Return [x, y] of the center of cell containing provided text 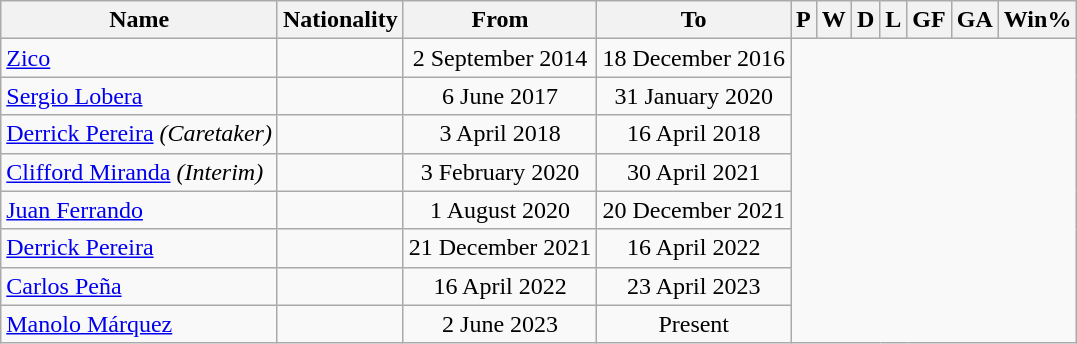
Win% [1038, 20]
To [694, 20]
GA [974, 20]
W [834, 20]
30 April 2021 [694, 172]
From [500, 20]
2 June 2023 [500, 324]
Manolo Márquez [140, 324]
3 February 2020 [500, 172]
Derrick Pereira [140, 248]
P [804, 20]
16 April 2018 [694, 134]
31 January 2020 [694, 96]
Nationality [340, 20]
6 June 2017 [500, 96]
Sergio Lobera [140, 96]
18 December 2016 [694, 58]
L [894, 20]
Juan Ferrando [140, 210]
Derrick Pereira (Caretaker) [140, 134]
D [865, 20]
23 April 2023 [694, 286]
1 August 2020 [500, 210]
Zico [140, 58]
20 December 2021 [694, 210]
Carlos Peña [140, 286]
Clifford Miranda (Interim) [140, 172]
21 December 2021 [500, 248]
GF [929, 20]
Name [140, 20]
Present [694, 324]
2 September 2014 [500, 58]
3 April 2018 [500, 134]
